Output the [x, y] coordinate of the center of the cell containing the given text.  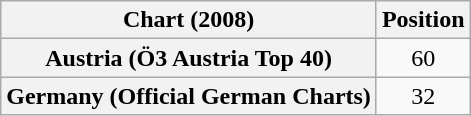
Austria (Ö3 Austria Top 40) [189, 58]
32 [423, 96]
60 [423, 58]
Germany (Official German Charts) [189, 96]
Chart (2008) [189, 20]
Position [423, 20]
